Return (X, Y) of the center of cell containing provided text 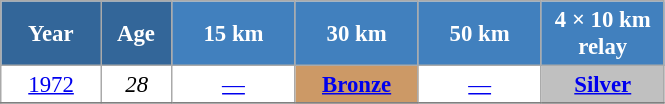
1972 (52, 85)
Age (136, 34)
4 × 10 km relay (602, 34)
15 km (234, 34)
Silver (602, 85)
30 km (356, 34)
Bronze (356, 85)
Year (52, 34)
28 (136, 85)
50 km (480, 34)
